Provide the (x, y) coordinate of the cell's center where the given text is located.  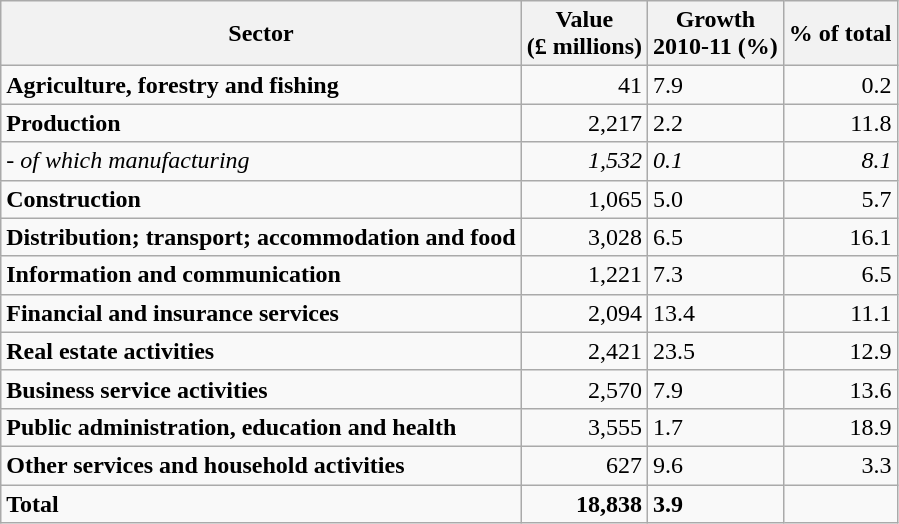
1,065 (584, 199)
23.5 (716, 351)
- of which manufacturing (261, 161)
% of total (840, 34)
627 (584, 465)
16.1 (840, 237)
1,532 (584, 161)
Growth 2010-11 (%) (716, 34)
Public administration, education and health (261, 427)
Financial and insurance services (261, 313)
13.6 (840, 389)
Real estate activities (261, 351)
41 (584, 85)
Construction (261, 199)
5.7 (840, 199)
Distribution; transport; accommodation and food (261, 237)
2,570 (584, 389)
3,555 (584, 427)
Information and communication (261, 275)
3,028 (584, 237)
3.3 (840, 465)
0.1 (716, 161)
18.9 (840, 427)
11.8 (840, 123)
2.2 (716, 123)
18,838 (584, 503)
Agriculture, forestry and fishing (261, 85)
13.4 (716, 313)
5.0 (716, 199)
Production (261, 123)
8.1 (840, 161)
9.6 (716, 465)
12.9 (840, 351)
2,421 (584, 351)
7.3 (716, 275)
1.7 (716, 427)
3.9 (716, 503)
Sector (261, 34)
2,217 (584, 123)
2,094 (584, 313)
1,221 (584, 275)
Total (261, 503)
11.1 (840, 313)
Business service activities (261, 389)
Value (£ millions) (584, 34)
Other services and household activities (261, 465)
0.2 (840, 85)
